Search for the cell housing the specified text and yield its (x, y) center coordinate. 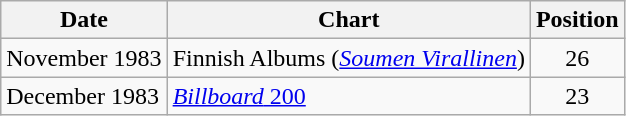
26 (577, 58)
Date (84, 20)
December 1983 (84, 96)
23 (577, 96)
Finnish Albums (Soumen Virallinen) (348, 58)
November 1983 (84, 58)
Chart (348, 20)
Position (577, 20)
Billboard 200 (348, 96)
